Search for the cell housing the specified text and yield its [x, y] center coordinate. 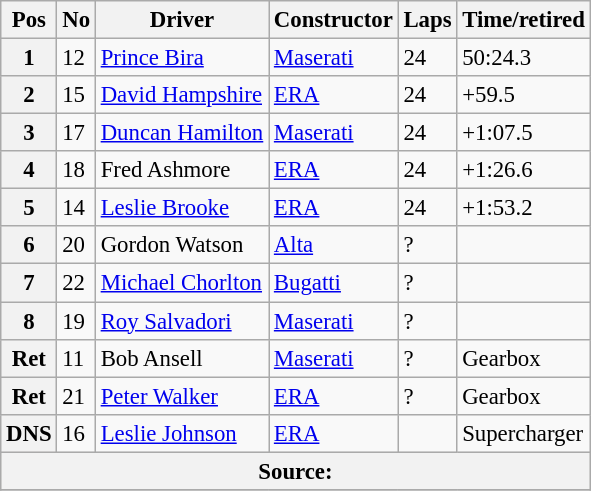
No [76, 20]
8 [29, 321]
+1:07.5 [524, 133]
Supercharger [524, 433]
Gordon Watson [182, 245]
16 [76, 433]
Bob Ansell [182, 358]
19 [76, 321]
11 [76, 358]
Laps [428, 20]
14 [76, 208]
15 [76, 95]
Fred Ashmore [182, 170]
7 [29, 283]
Leslie Johnson [182, 433]
DNS [29, 433]
Time/retired [524, 20]
Constructor [334, 20]
Pos [29, 20]
22 [76, 283]
Alta [334, 245]
+1:26.6 [524, 170]
Duncan Hamilton [182, 133]
17 [76, 133]
50:24.3 [524, 58]
Prince Bira [182, 58]
Driver [182, 20]
18 [76, 170]
Source: [296, 471]
David Hampshire [182, 95]
+59.5 [524, 95]
1 [29, 58]
Michael Chorlton [182, 283]
Peter Walker [182, 396]
4 [29, 170]
Leslie Brooke [182, 208]
12 [76, 58]
5 [29, 208]
Roy Salvadori [182, 321]
2 [29, 95]
20 [76, 245]
3 [29, 133]
+1:53.2 [524, 208]
6 [29, 245]
21 [76, 396]
Bugatti [334, 283]
